Search for the cell housing the specified text and yield its (X, Y) center coordinate. 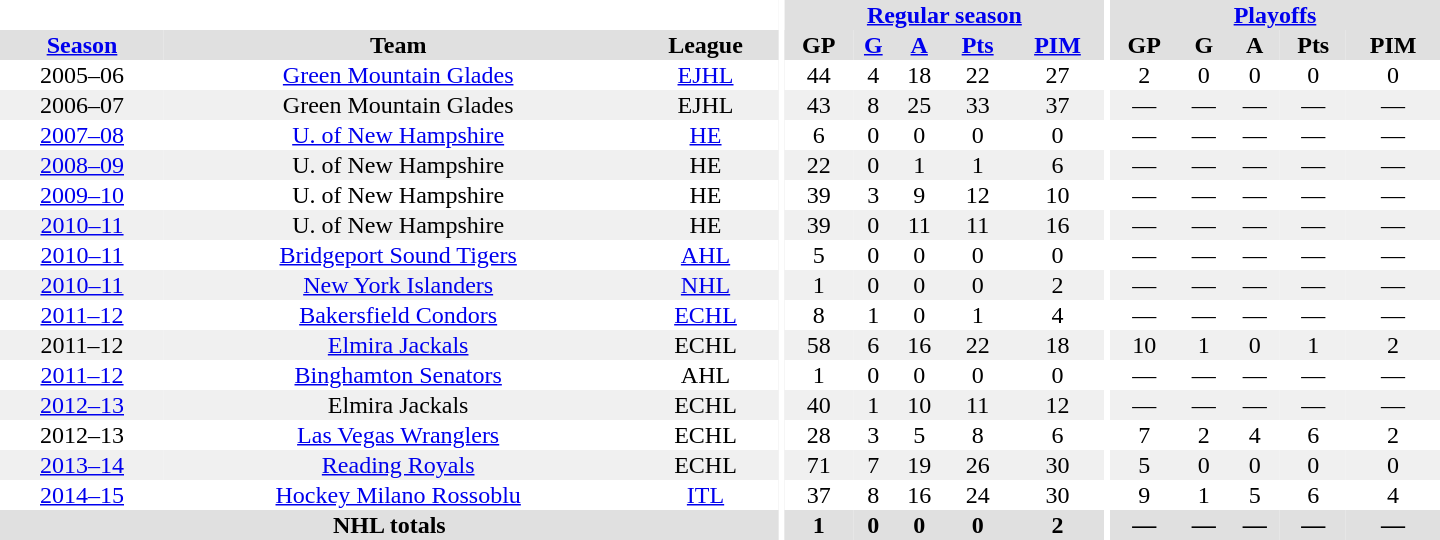
71 (818, 465)
Season (82, 45)
Hockey Milano Rossoblu (398, 495)
Reading Royals (398, 465)
43 (818, 105)
Binghamton Senators (398, 375)
2008–09 (82, 165)
28 (818, 435)
44 (818, 75)
2005–06 (82, 75)
Bakersfield Condors (398, 315)
19 (920, 465)
2013–14 (82, 465)
26 (978, 465)
24 (978, 495)
58 (818, 345)
2009–10 (82, 195)
2006–07 (82, 105)
Regular season (944, 15)
NHL totals (390, 525)
New York Islanders (398, 285)
Playoffs (1275, 15)
Bridgeport Sound Tigers (398, 255)
33 (978, 105)
Las Vegas Wranglers (398, 435)
ITL (705, 495)
League (705, 45)
NHL (705, 285)
25 (920, 105)
27 (1058, 75)
40 (818, 405)
Team (398, 45)
2007–08 (82, 135)
2014–15 (82, 495)
